For the text-containing cell, return its midpoint in [x, y] coordinate format. 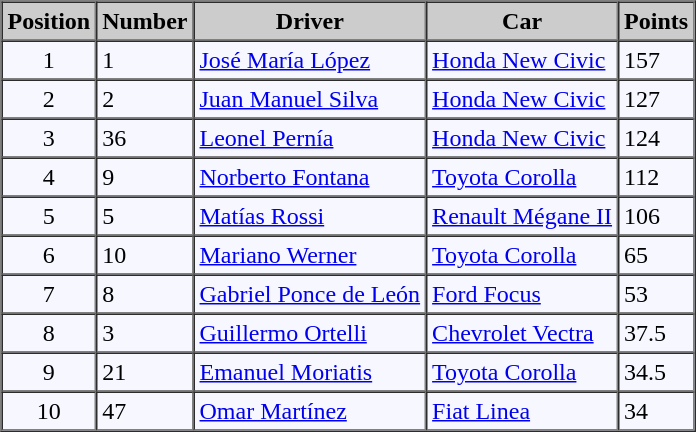
Car [522, 22]
Juan Manuel Silva [310, 100]
106 [656, 216]
Guillermo Ortelli [310, 334]
Ford Focus [522, 294]
José María López [310, 60]
Driver [310, 22]
7 [50, 294]
4 [50, 178]
Norberto Fontana [310, 178]
36 [144, 138]
Matías Rossi [310, 216]
124 [656, 138]
47 [144, 412]
Mariano Werner [310, 256]
112 [656, 178]
21 [144, 372]
34.5 [656, 372]
Leonel Pernía [310, 138]
157 [656, 60]
Number [144, 22]
37.5 [656, 334]
53 [656, 294]
Renault Mégane II [522, 216]
65 [656, 256]
Omar Martínez [310, 412]
Chevrolet Vectra [522, 334]
34 [656, 412]
Emanuel Moriatis [310, 372]
Position [50, 22]
6 [50, 256]
Fiat Linea [522, 412]
127 [656, 100]
Gabriel Ponce de León [310, 294]
Points [656, 22]
